Identify which cell holds the provided text, then report its (X, Y) central coordinate. 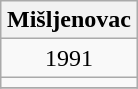
1991 (68, 58)
Mišljenovac (68, 20)
